Locate the cell with the specified text and output its [X, Y] center coordinate. 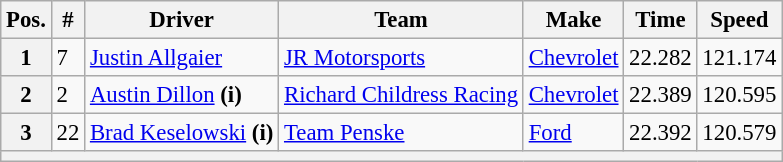
22 [68, 133]
120.579 [740, 133]
Richard Childress Racing [402, 95]
Team [402, 20]
Ford [573, 133]
120.595 [740, 95]
Speed [740, 20]
Team Penske [402, 133]
Austin Dillon (i) [182, 95]
3 [26, 133]
Time [660, 20]
# [68, 20]
22.389 [660, 95]
1 [26, 58]
22.392 [660, 133]
Pos. [26, 20]
22.282 [660, 58]
Justin Allgaier [182, 58]
7 [68, 58]
JR Motorsports [402, 58]
Make [573, 20]
121.174 [740, 58]
Driver [182, 20]
Brad Keselowski (i) [182, 133]
